Extract the [X, Y] coordinate from the center of the cell holding the provided text.  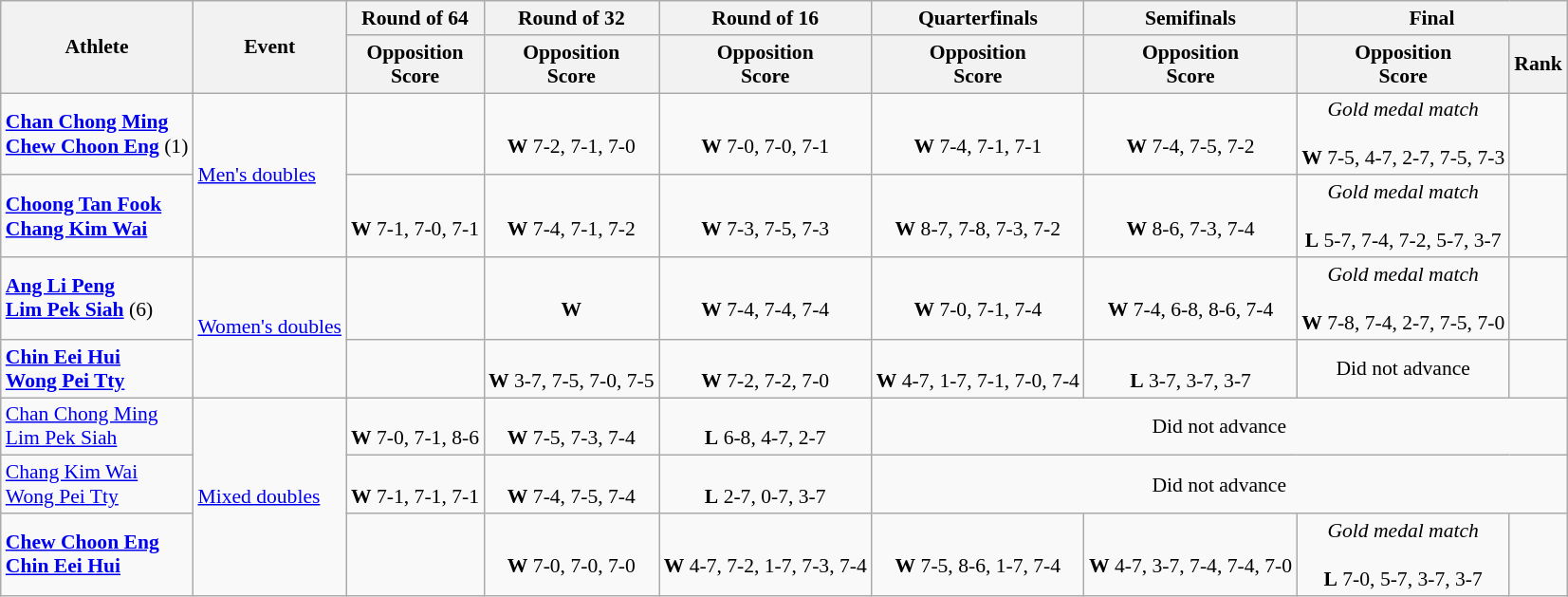
W 7-5, 8-6, 1-7, 7-4 [978, 554]
W 7-4, 7-4, 7-4 [766, 298]
Chin Eei HuiWong Pei Tty [97, 368]
Gold medal matchW 7-5, 4-7, 2-7, 7-5, 7-3 [1403, 135]
Gold medal matchL 7-0, 5-7, 3-7, 3-7 [1403, 554]
Round of 64 [415, 18]
W 4-7, 1-7, 7-1, 7-0, 7-4 [978, 368]
Round of 32 [571, 18]
W 4-7, 3-7, 7-4, 7-4, 7-0 [1190, 554]
W 7-0, 7-1, 8-6 [415, 427]
W 8-7, 7-8, 7-3, 7-2 [978, 216]
L 2-7, 0-7, 3-7 [766, 484]
Semifinals [1190, 18]
Men's doubles [269, 175]
Chan Chong MingLim Pek Siah [97, 427]
W 7-2, 7-2, 7-0 [766, 368]
L 6-8, 4-7, 2-7 [766, 427]
W 7-4, 6-8, 8-6, 7-4 [1190, 298]
W 7-4, 7-1, 7-1 [978, 135]
Round of 16 [766, 18]
Chew Choon EngChin Eei Hui [97, 554]
W 7-1, 7-0, 7-1 [415, 216]
W 7-4, 7-5, 7-2 [1190, 135]
W 7-0, 7-0, 7-0 [571, 554]
Gold medal matchL 5-7, 7-4, 7-2, 5-7, 3-7 [1403, 216]
Chan Chong MingChew Choon Eng (1) [97, 135]
Athlete [97, 47]
W 7-0, 7-0, 7-1 [766, 135]
W 8-6, 7-3, 7-4 [1190, 216]
Event [269, 47]
Choong Tan FookChang Kim Wai [97, 216]
W 7-2, 7-1, 7-0 [571, 135]
Gold medal matchW 7-8, 7-4, 2-7, 7-5, 7-0 [1403, 298]
W 4-7, 7-2, 1-7, 7-3, 7-4 [766, 554]
W 7-4, 7-1, 7-2 [571, 216]
Quarterfinals [978, 18]
Ang Li PengLim Pek Siah (6) [97, 298]
Final [1432, 18]
W 7-1, 7-1, 7-1 [415, 484]
W 3-7, 7-5, 7-0, 7-5 [571, 368]
Women's doubles [269, 327]
W 7-4, 7-5, 7-4 [571, 484]
W 7-3, 7-5, 7-3 [766, 216]
W [571, 298]
W 7-5, 7-3, 7-4 [571, 427]
Rank [1539, 65]
Mixed doubles [269, 497]
L 3-7, 3-7, 3-7 [1190, 368]
Chang Kim WaiWong Pei Tty [97, 484]
W 7-0, 7-1, 7-4 [978, 298]
